Locate the cell with the specified text and output its [X, Y] center coordinate. 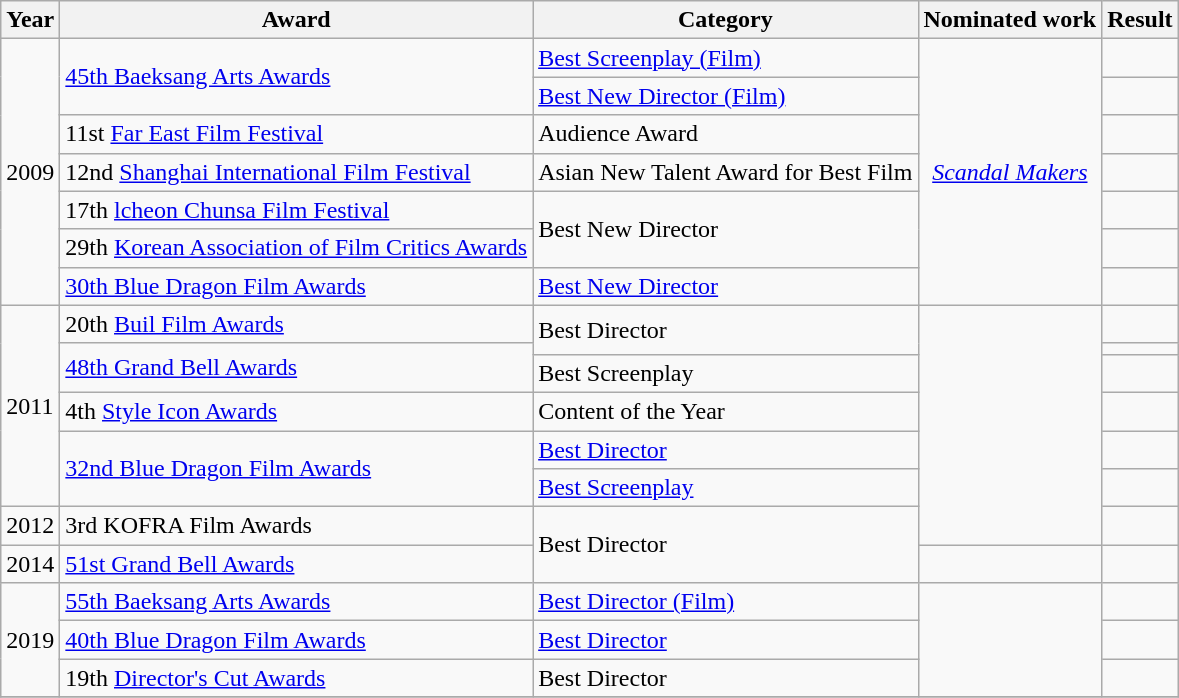
11st Far East Film Festival [296, 134]
48th Grand Bell Awards [296, 368]
Best Screenplay (Film) [726, 58]
17th lcheon Chunsa Film Festival [296, 210]
Content of the Year [726, 411]
2009 [30, 172]
Category [726, 20]
40th Blue Dragon Film Awards [296, 640]
Nominated work [1010, 20]
2014 [30, 564]
Best Director (Film) [726, 602]
55th Baeksang Arts Awards [296, 602]
Audience Award [726, 134]
19th Director's Cut Awards [296, 678]
45th Baeksang Arts Awards [296, 77]
2011 [30, 406]
12nd Shanghai International Film Festival [296, 172]
32nd Blue Dragon Film Awards [296, 468]
Scandal Makers [1010, 172]
29th Korean Association of Film Critics Awards [296, 248]
Award [296, 20]
30th Blue Dragon Film Awards [296, 286]
3rd KOFRA Film Awards [296, 526]
2012 [30, 526]
2019 [30, 640]
4th Style Icon Awards [296, 411]
51st Grand Bell Awards [296, 564]
20th Buil Film Awards [296, 324]
Year [30, 20]
Best New Director (Film) [726, 96]
Result [1140, 20]
Asian New Talent Award for Best Film [726, 172]
